Identify which cell holds the provided text, then report its (x, y) central coordinate. 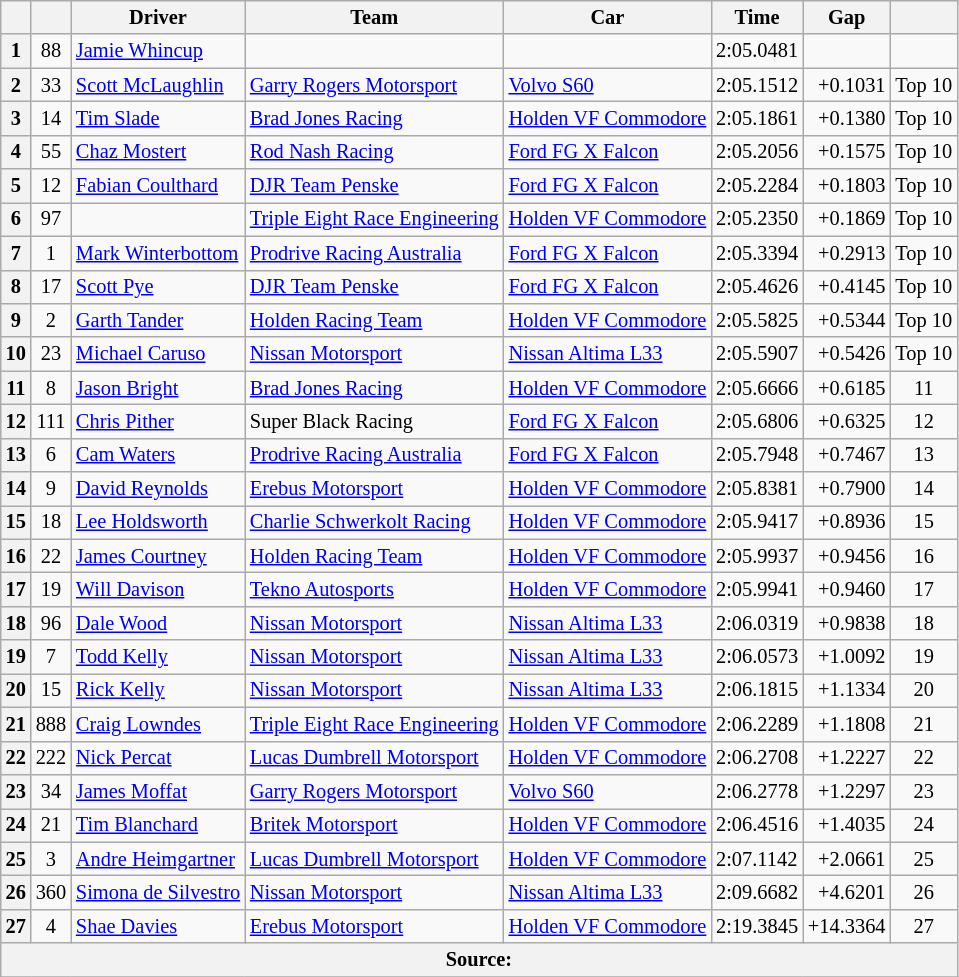
Charlie Schwerkolt Racing (374, 522)
2:06.2778 (757, 791)
+14.3364 (846, 926)
+1.0092 (846, 657)
Jason Bright (158, 388)
+4.6201 (846, 892)
Cam Waters (158, 455)
2:05.2350 (757, 219)
Britek Motorsport (374, 825)
Scott Pye (158, 287)
Source: (479, 960)
Team (374, 17)
+0.5426 (846, 354)
Scott McLaughlin (158, 85)
+1.2297 (846, 791)
2:05.6666 (757, 388)
+0.1031 (846, 85)
10 (16, 354)
2:19.3845 (757, 926)
2:05.7948 (757, 455)
James Courtney (158, 556)
Chris Pither (158, 421)
111 (51, 421)
2:05.6806 (757, 421)
2:05.0481 (757, 51)
2:05.4626 (757, 287)
+0.6325 (846, 421)
+2.0661 (846, 859)
+0.7467 (846, 455)
Simona de Silvestro (158, 892)
Rick Kelly (158, 690)
+0.9460 (846, 589)
Jamie Whincup (158, 51)
2:05.2056 (757, 152)
+0.9456 (846, 556)
David Reynolds (158, 489)
34 (51, 791)
+0.1803 (846, 186)
2:06.2289 (757, 724)
+0.1380 (846, 118)
2:05.9417 (757, 522)
5 (16, 186)
+0.5344 (846, 320)
2:06.4516 (757, 825)
Dale Wood (158, 623)
Rod Nash Racing (374, 152)
2:06.2708 (757, 758)
Andre Heimgartner (158, 859)
360 (51, 892)
2:05.9941 (757, 589)
97 (51, 219)
+0.9838 (846, 623)
2:06.0319 (757, 623)
222 (51, 758)
James Moffat (158, 791)
Gap (846, 17)
+0.6185 (846, 388)
+0.8936 (846, 522)
55 (51, 152)
Michael Caruso (158, 354)
Chaz Mostert (158, 152)
Will Davison (158, 589)
2:05.1512 (757, 85)
2:05.3394 (757, 253)
2:07.1142 (757, 859)
2:05.8381 (757, 489)
888 (51, 724)
Super Black Racing (374, 421)
Time (757, 17)
Nick Percat (158, 758)
+0.7900 (846, 489)
2:06.1815 (757, 690)
96 (51, 623)
2:05.5907 (757, 354)
2:05.2284 (757, 186)
+0.4145 (846, 287)
2:06.0573 (757, 657)
+1.1808 (846, 724)
2:05.1861 (757, 118)
Driver (158, 17)
Mark Winterbottom (158, 253)
2:05.5825 (757, 320)
Tim Slade (158, 118)
+1.1334 (846, 690)
Craig Lowndes (158, 724)
Tim Blanchard (158, 825)
Lee Holdsworth (158, 522)
Garth Tander (158, 320)
+1.4035 (846, 825)
Shae Davies (158, 926)
Tekno Autosports (374, 589)
+0.1869 (846, 219)
+1.2227 (846, 758)
2:09.6682 (757, 892)
Car (608, 17)
2:05.9937 (757, 556)
88 (51, 51)
+0.2913 (846, 253)
33 (51, 85)
Fabian Coulthard (158, 186)
+0.1575 (846, 152)
Todd Kelly (158, 657)
